Find where the given text appears and provide that cell's center as [x, y] coordinate. 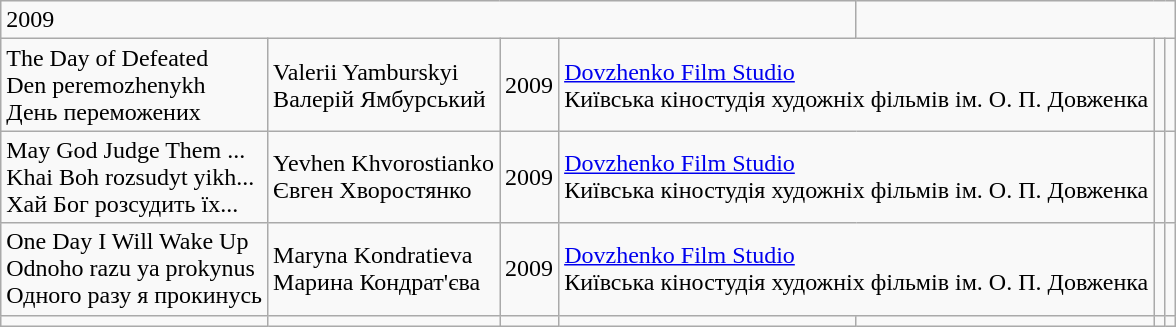
The Day of DefeatedDen peremozhenykhДень переможених [134, 85]
One Day I Will Wake UpOdnoho razu ya prokynusОдного разу я прокинусь [134, 269]
May God Judge Them ...Khai Boh rozsudyt yikh...Хай Бог розсудить їх... [134, 177]
Yevhen KhvorostiankoЄвген Хворостянко [384, 177]
Maryna KondratievaМарина Кондрат'єва [384, 269]
Valerii YamburskyiВалерій Ямбурський [384, 85]
